Locate the cell with the specified text and output its [X, Y] center coordinate. 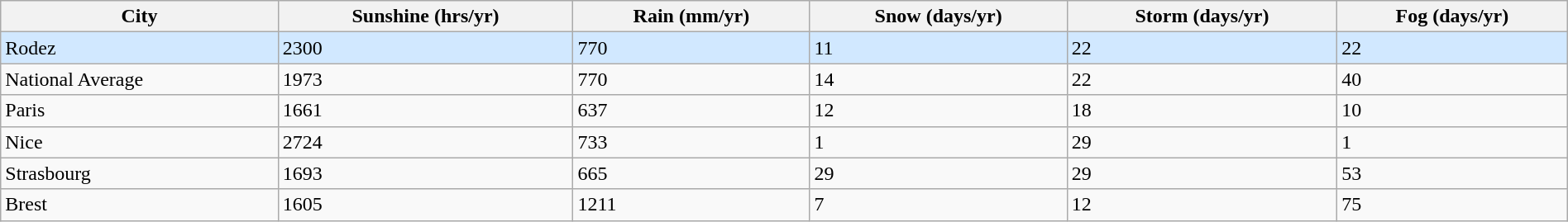
2300 [425, 48]
Rodez [139, 48]
Fog (days/yr) [1452, 17]
Rain (mm/yr) [691, 17]
Nice [139, 142]
11 [938, 48]
18 [1202, 111]
Snow (days/yr) [938, 17]
10 [1452, 111]
Storm (days/yr) [1202, 17]
2724 [425, 142]
1693 [425, 173]
City [139, 17]
53 [1452, 173]
Strasbourg [139, 173]
1211 [691, 205]
1605 [425, 205]
637 [691, 111]
7 [938, 205]
14 [938, 79]
National Average [139, 79]
Paris [139, 111]
75 [1452, 205]
Sunshine (hrs/yr) [425, 17]
1661 [425, 111]
1973 [425, 79]
733 [691, 142]
665 [691, 173]
40 [1452, 79]
Brest [139, 205]
